Identify which cell holds the provided text, then report its (x, y) central coordinate. 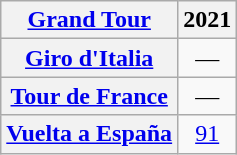
91 (208, 134)
Tour de France (90, 96)
2021 (208, 20)
Giro d'Italia (90, 58)
Grand Tour (90, 20)
Vuelta a España (90, 134)
